Scan for the cell matching the given text and deliver its [x, y] coordinate at center. 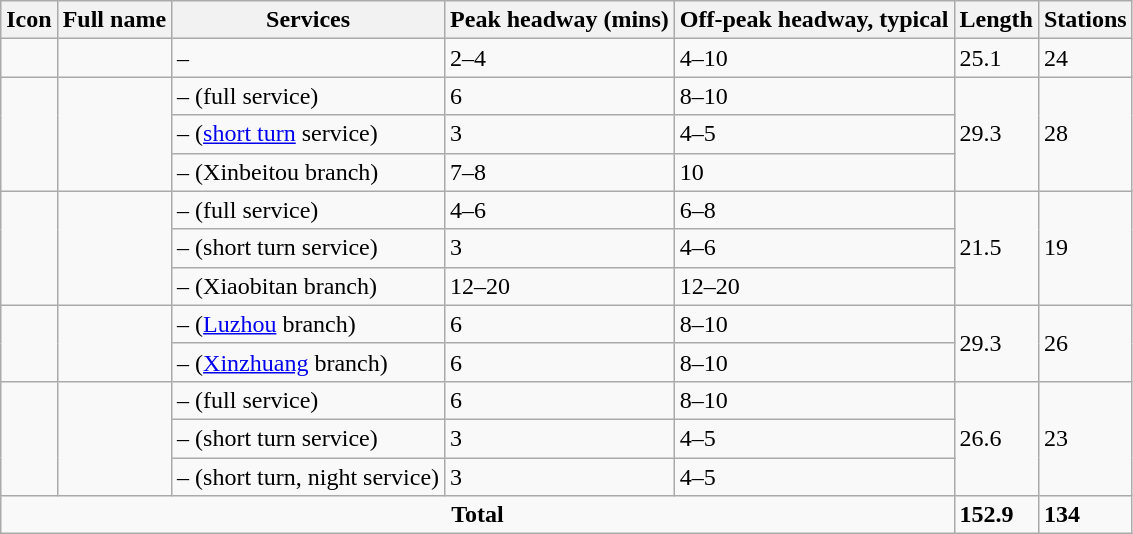
Full name [114, 20]
10 [814, 172]
– (short turn, night service) [308, 477]
– (Xinbeitou branch) [308, 172]
26.6 [996, 438]
Off-peak headway, typical [814, 20]
7–8 [560, 172]
Services [308, 20]
134 [1085, 515]
– [308, 58]
2–4 [560, 58]
28 [1085, 134]
Length [996, 20]
Peak headway (mins) [560, 20]
Stations [1085, 20]
26 [1085, 343]
Total [478, 515]
Icon [29, 20]
24 [1085, 58]
21.5 [996, 248]
23 [1085, 438]
– (Xinzhuang branch) [308, 362]
– (Xiaobitan branch) [308, 286]
25.1 [996, 58]
4–10 [814, 58]
6–8 [814, 210]
152.9 [996, 515]
19 [1085, 248]
– (Luzhou branch) [308, 324]
